Scan for the cell matching the given text and deliver its [X, Y] coordinate at center. 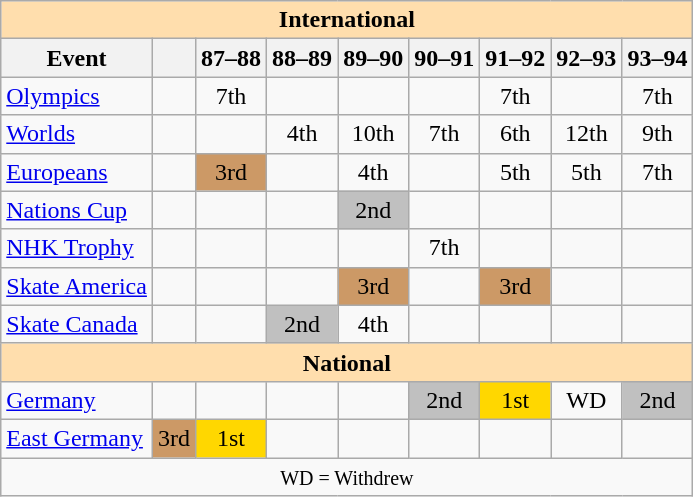
Event [77, 58]
92–93 [586, 58]
East Germany [77, 438]
Nations Cup [77, 210]
12th [586, 134]
88–89 [302, 58]
National [347, 362]
Europeans [77, 172]
6th [516, 134]
91–92 [516, 58]
International [347, 20]
89–90 [374, 58]
87–88 [230, 58]
Worlds [77, 134]
WD = Withdrew [347, 477]
10th [374, 134]
9th [658, 134]
Skate Canada [77, 324]
93–94 [658, 58]
Olympics [77, 96]
Skate America [77, 286]
NHK Trophy [77, 248]
90–91 [444, 58]
Germany [77, 400]
WD [586, 400]
